Locate the cell with the specified text and output its (x, y) center coordinate. 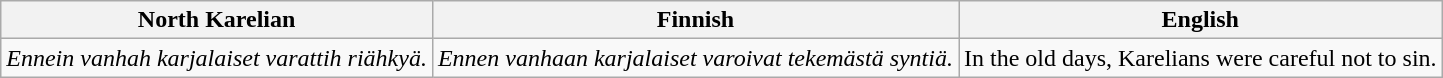
English (1200, 20)
In the old days, Karelians were careful not to sin. (1200, 58)
Ennein vanhah karjalaiset varattih riähkyä. (217, 58)
Ennen vanhaan karjalaiset varoivat tekemästä syntiä. (695, 58)
North Karelian (217, 20)
Finnish (695, 20)
